Identify which cell holds the provided text, then report its (x, y) central coordinate. 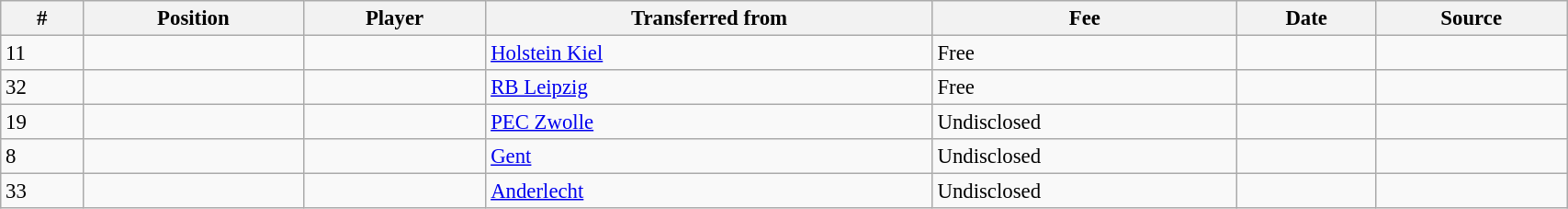
Position (194, 18)
8 (42, 157)
32 (42, 87)
33 (42, 192)
Anderlecht (709, 192)
Player (395, 18)
Transferred from (709, 18)
RB Leipzig (709, 87)
11 (42, 53)
19 (42, 122)
Holstein Kiel (709, 53)
PEC Zwolle (709, 122)
Source (1472, 18)
Date (1306, 18)
# (42, 18)
Fee (1085, 18)
Gent (709, 157)
